Identify which cell holds the provided text, then report its (x, y) central coordinate. 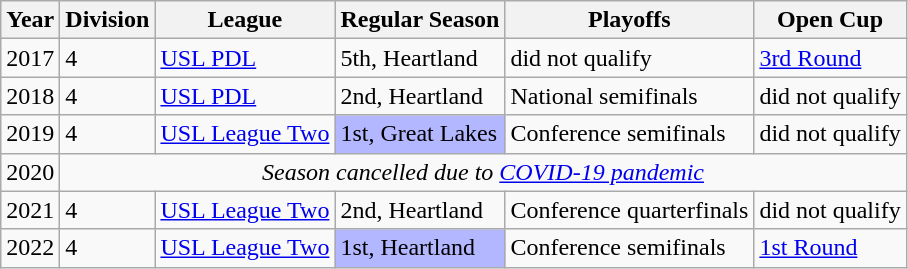
1st, Heartland (420, 248)
2022 (30, 248)
2018 (30, 96)
Conference quarterfinals (630, 210)
National semifinals (630, 96)
Season cancelled due to COVID-19 pandemic (483, 172)
Year (30, 20)
Regular Season (420, 20)
3rd Round (830, 58)
League (245, 20)
2017 (30, 58)
2020 (30, 172)
Division (108, 20)
Playoffs (630, 20)
1st, Great Lakes (420, 134)
2019 (30, 134)
5th, Heartland (420, 58)
Open Cup (830, 20)
2021 (30, 210)
1st Round (830, 248)
